Locate the cell with the specified text and output its (x, y) center coordinate. 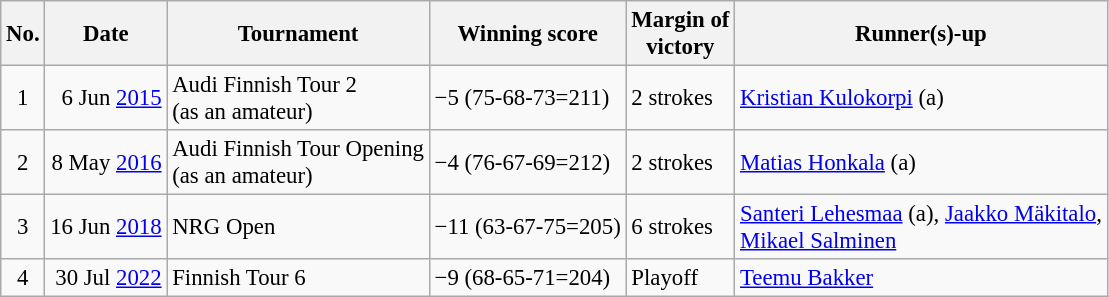
NRG Open (298, 228)
Runner(s)-up (921, 34)
Santeri Lehesmaa (a), Jaakko Mäkitalo, Mikael Salminen (921, 228)
Finnish Tour 6 (298, 278)
Margin ofvictory (680, 34)
Teemu Bakker (921, 278)
No. (23, 34)
1 (23, 98)
6 strokes (680, 228)
30 Jul 2022 (106, 278)
3 (23, 228)
−11 (63-67-75=205) (528, 228)
6 Jun 2015 (106, 98)
−4 (76-67-69=212) (528, 162)
Audi Finnish Tour 2(as an amateur) (298, 98)
Playoff (680, 278)
Audi Finnish Tour Opening(as an amateur) (298, 162)
Date (106, 34)
Kristian Kulokorpi (a) (921, 98)
Tournament (298, 34)
−9 (68-65-71=204) (528, 278)
8 May 2016 (106, 162)
Winning score (528, 34)
Matias Honkala (a) (921, 162)
16 Jun 2018 (106, 228)
4 (23, 278)
2 (23, 162)
−5 (75-68-73=211) (528, 98)
